Find where the given text appears and provide that cell's center as [x, y] coordinate. 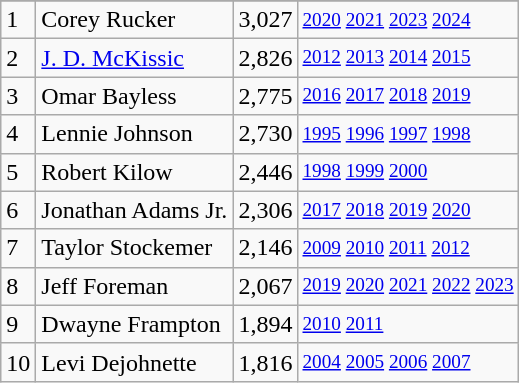
9 [18, 324]
2019 2020 2021 2022 2023 [408, 286]
Lennie Johnson [134, 134]
1 [18, 20]
2,067 [266, 286]
1,816 [266, 362]
J. D. McKissic [134, 58]
Omar Bayless [134, 96]
1998 1999 2000 [408, 172]
8 [18, 286]
Corey Rucker [134, 20]
2 [18, 58]
Dwayne Frampton [134, 324]
2,306 [266, 210]
2017 2018 2019 2020 [408, 210]
2010 2011 [408, 324]
2,446 [266, 172]
2020 2021 2023 2024 [408, 20]
2004 2005 2006 2007 [408, 362]
2009 2010 2011 2012 [408, 248]
2012 2013 2014 2015 [408, 58]
3,027 [266, 20]
6 [18, 210]
10 [18, 362]
Robert Kilow [134, 172]
1995 1996 1997 1998 [408, 134]
1,894 [266, 324]
2,826 [266, 58]
2,775 [266, 96]
2016 2017 2018 2019 [408, 96]
Levi Dejohnette [134, 362]
5 [18, 172]
2,730 [266, 134]
Taylor Stockemer [134, 248]
3 [18, 96]
Jeff Foreman [134, 286]
4 [18, 134]
2,146 [266, 248]
Jonathan Adams Jr. [134, 210]
7 [18, 248]
